Return [x, y] of the center of cell containing provided text 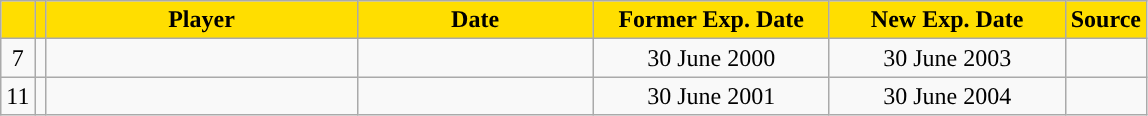
30 June 2001 [711, 96]
New Exp. Date [947, 20]
Date [475, 20]
Former Exp. Date [711, 20]
30 June 2004 [947, 96]
30 June 2000 [711, 58]
Player [202, 20]
7 [18, 58]
30 June 2003 [947, 58]
Source [1106, 20]
11 [18, 96]
